From the cell containing the given text, extract its center point as (X, Y) coordinate. 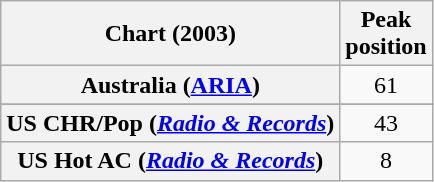
8 (386, 161)
43 (386, 123)
Australia (ARIA) (170, 85)
Chart (2003) (170, 34)
61 (386, 85)
US CHR/Pop (Radio & Records) (170, 123)
US Hot AC (Radio & Records) (170, 161)
Peakposition (386, 34)
